Extract the [x, y] coordinate from the center of the cell holding the provided text.  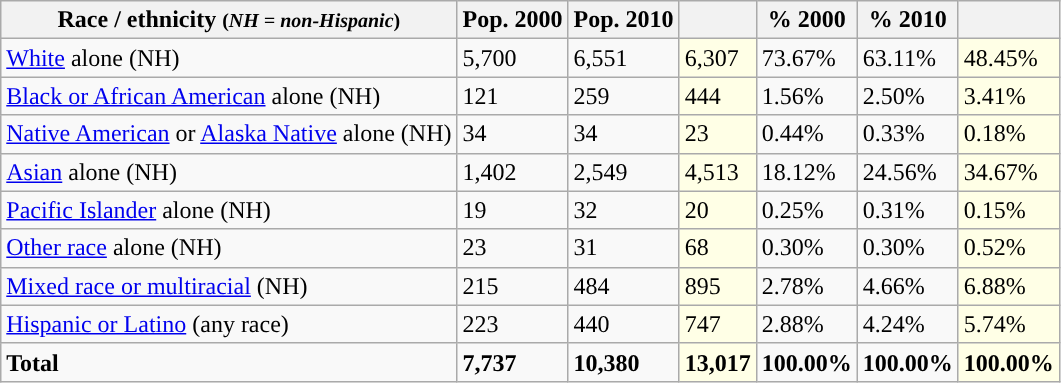
34.67% [1008, 172]
2.78% [806, 286]
121 [512, 96]
3.41% [1008, 96]
10,380 [624, 362]
18.12% [806, 172]
259 [624, 96]
5.74% [1008, 324]
444 [718, 96]
2.50% [908, 96]
0.18% [1008, 134]
19 [512, 210]
13,017 [718, 362]
Pacific Islander alone (NH) [229, 210]
0.31% [908, 210]
0.33% [908, 134]
0.15% [1008, 210]
20 [718, 210]
440 [624, 324]
Native American or Alaska Native alone (NH) [229, 134]
31 [624, 248]
2.88% [806, 324]
24.56% [908, 172]
Total [229, 362]
7,737 [512, 362]
1.56% [806, 96]
0.44% [806, 134]
6.88% [1008, 286]
Black or African American alone (NH) [229, 96]
1,402 [512, 172]
0.52% [1008, 248]
Mixed race or multiracial (NH) [229, 286]
0.25% [806, 210]
484 [624, 286]
32 [624, 210]
63.11% [908, 58]
6,307 [718, 58]
48.45% [1008, 58]
Pop. 2000 [512, 20]
Pop. 2010 [624, 20]
Asian alone (NH) [229, 172]
2,549 [624, 172]
Hispanic or Latino (any race) [229, 324]
% 2010 [908, 20]
4.24% [908, 324]
4.66% [908, 286]
68 [718, 248]
4,513 [718, 172]
White alone (NH) [229, 58]
6,551 [624, 58]
Other race alone (NH) [229, 248]
215 [512, 286]
895 [718, 286]
223 [512, 324]
5,700 [512, 58]
73.67% [806, 58]
747 [718, 324]
% 2000 [806, 20]
Race / ethnicity (NH = non-Hispanic) [229, 20]
